Provide the [X, Y] coordinate of the cell's center where the given text is located.  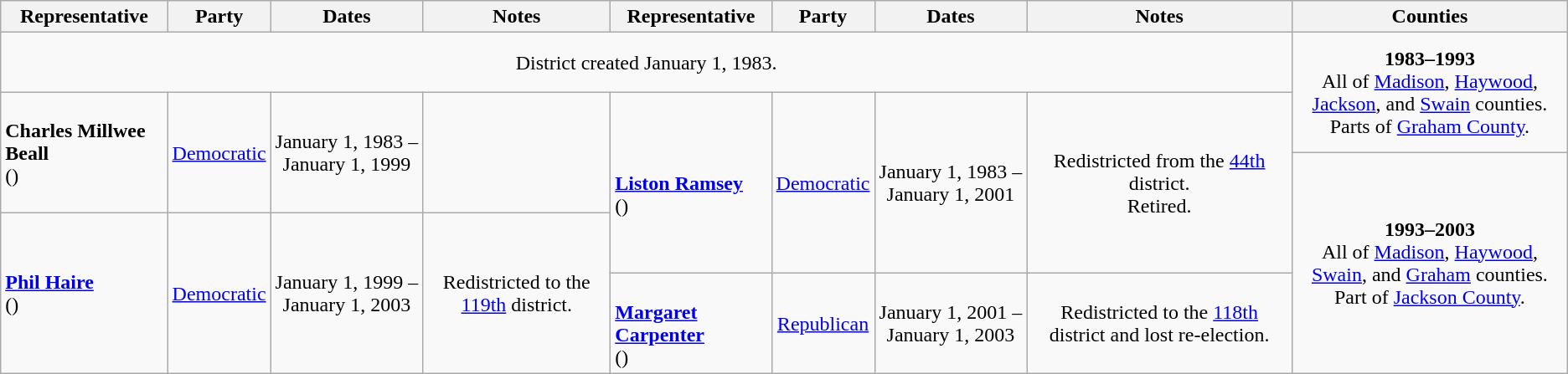
Redistricted from the 44th district. Retired. [1159, 183]
Republican [823, 323]
January 1, 1983 – January 1, 2001 [951, 183]
1983–1993 All of Madison, Haywood, Jackson, and Swain counties. Parts of Graham County. [1431, 93]
Margaret Carpenter() [691, 323]
Liston Ramsey() [691, 183]
1993–2003 All of Madison, Haywood, Swain, and Graham counties. Part of Jackson County. [1431, 263]
Redistricted to the 119th district. [517, 293]
Counties [1431, 17]
January 1, 1983 – January 1, 1999 [347, 153]
Phil Haire() [84, 293]
January 1, 1999 – January 1, 2003 [347, 293]
District created January 1, 1983. [647, 63]
January 1, 2001 – January 1, 2003 [951, 323]
Redistricted to the 118th district and lost re-election. [1159, 323]
Charles Millwee Beall() [84, 153]
